Scan for the cell matching the given text and deliver its (x, y) coordinate at center. 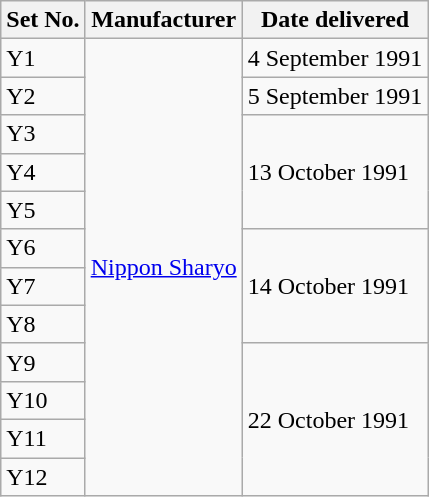
Y4 (43, 172)
Set No. (43, 20)
Manufacturer (164, 20)
Date delivered (335, 20)
Y6 (43, 248)
Y2 (43, 96)
Nippon Sharyo (164, 268)
Y5 (43, 210)
Y9 (43, 362)
Y11 (43, 438)
Y12 (43, 477)
Y8 (43, 324)
22 October 1991 (335, 419)
14 October 1991 (335, 286)
4 September 1991 (335, 58)
Y7 (43, 286)
13 October 1991 (335, 172)
Y3 (43, 134)
5 September 1991 (335, 96)
Y10 (43, 400)
Y1 (43, 58)
